Pinpoint the cell where the given text exists, returning its (X, Y) midpoint coordinate. 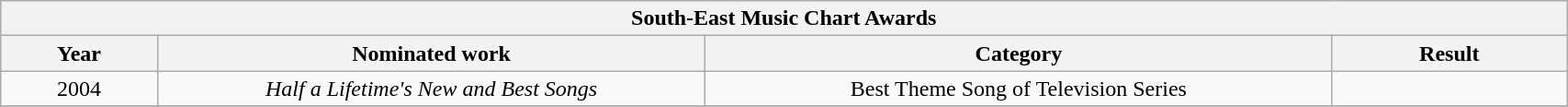
Nominated work (432, 53)
Half a Lifetime's New and Best Songs (432, 89)
2004 (79, 89)
Category (1019, 53)
South-East Music Chart Awards (784, 18)
Best Theme Song of Television Series (1019, 89)
Year (79, 53)
Result (1450, 53)
